For the text-containing cell, return its midpoint in (X, Y) coordinate format. 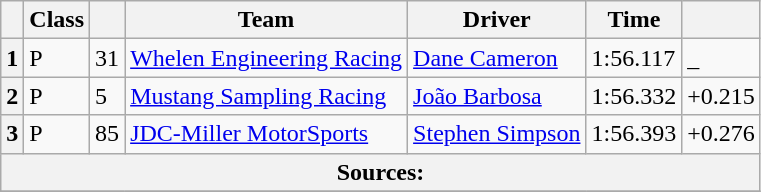
_ (722, 58)
Class (57, 20)
2 (12, 96)
+0.276 (722, 134)
Stephen Simpson (497, 134)
João Barbosa (497, 96)
Dane Cameron (497, 58)
Whelen Engineering Racing (266, 58)
+0.215 (722, 96)
1:56.117 (634, 58)
85 (108, 134)
1:56.332 (634, 96)
Sources: (381, 172)
1:56.393 (634, 134)
1 (12, 58)
Mustang Sampling Racing (266, 96)
31 (108, 58)
Driver (497, 20)
5 (108, 96)
JDC-Miller MotorSports (266, 134)
Team (266, 20)
Time (634, 20)
3 (12, 134)
